Identify which cell holds the provided text, then report its (X, Y) central coordinate. 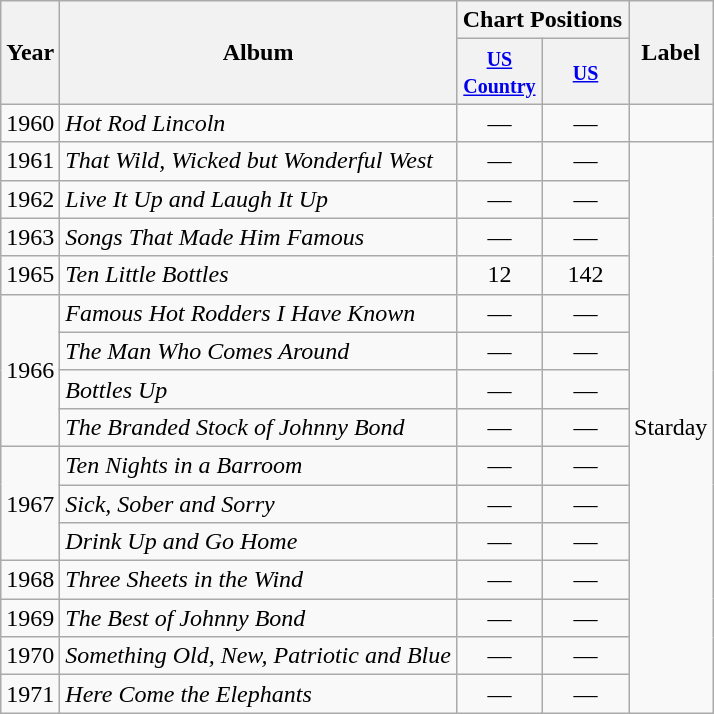
Drink Up and Go Home (258, 542)
Year (30, 52)
Songs That Made Him Famous (258, 237)
1969 (30, 618)
Hot Rod Lincoln (258, 123)
Album (258, 52)
Famous Hot Rodders I Have Known (258, 313)
Ten Nights in a Barroom (258, 465)
1965 (30, 275)
12 (499, 275)
That Wild, Wicked but Wonderful West (258, 161)
US (585, 72)
Live It Up and Laugh It Up (258, 199)
1970 (30, 656)
US Country (499, 72)
Chart Positions (542, 20)
1960 (30, 123)
1966 (30, 370)
Something Old, New, Patriotic and Blue (258, 656)
1971 (30, 694)
1963 (30, 237)
142 (585, 275)
1961 (30, 161)
1967 (30, 503)
Ten Little Bottles (258, 275)
Starday (671, 428)
The Best of Johnny Bond (258, 618)
Sick, Sober and Sorry (258, 503)
Three Sheets in the Wind (258, 580)
Label (671, 52)
1968 (30, 580)
The Branded Stock of Johnny Bond (258, 427)
The Man Who Comes Around (258, 351)
Here Come the Elephants (258, 694)
1962 (30, 199)
Bottles Up (258, 389)
